Scan for the cell matching the given text and deliver its (x, y) coordinate at center. 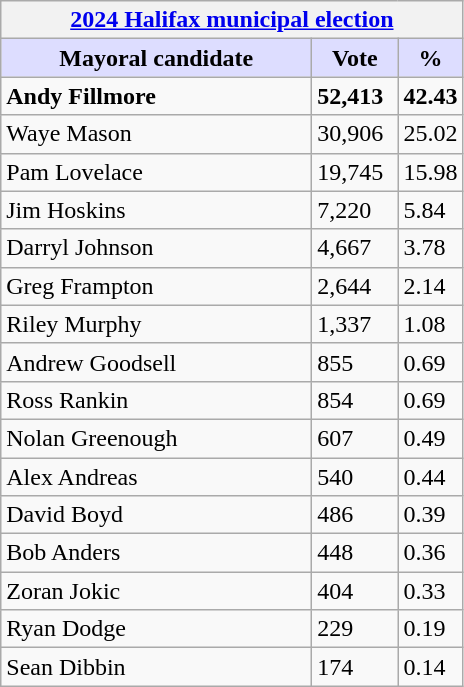
Alex Andreas (156, 477)
0.36 (430, 553)
0.33 (430, 591)
Pam Lovelace (156, 172)
19,745 (355, 172)
1,337 (355, 324)
448 (355, 553)
15.98 (430, 172)
Greg Frampton (156, 286)
1.08 (430, 324)
0.14 (430, 667)
229 (355, 629)
3.78 (430, 248)
404 (355, 591)
540 (355, 477)
Riley Murphy (156, 324)
Ross Rankin (156, 400)
42.43 (430, 96)
0.44 (430, 477)
Jim Hoskins (156, 210)
0.19 (430, 629)
2,644 (355, 286)
0.49 (430, 438)
Zoran Jokic (156, 591)
Nolan Greenough (156, 438)
Waye Mason (156, 134)
Darryl Johnson (156, 248)
0.39 (430, 515)
607 (355, 438)
Mayoral candidate (156, 58)
854 (355, 400)
David Boyd (156, 515)
Andy Fillmore (156, 96)
Andrew Goodsell (156, 362)
7,220 (355, 210)
25.02 (430, 134)
174 (355, 667)
52,413 (355, 96)
Ryan Dodge (156, 629)
855 (355, 362)
5.84 (430, 210)
30,906 (355, 134)
2024 Halifax municipal election (232, 20)
Bob Anders (156, 553)
Vote (355, 58)
Sean Dibbin (156, 667)
486 (355, 515)
2.14 (430, 286)
% (430, 58)
4,667 (355, 248)
